Scan for the cell matching the given text and deliver its (X, Y) coordinate at center. 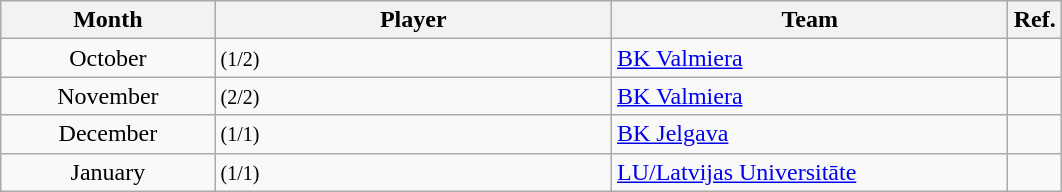
October (108, 58)
LU/Latvijas Universitāte (809, 172)
(2/2) (413, 96)
Team (809, 20)
January (108, 172)
December (108, 134)
Ref. (1035, 20)
Month (108, 20)
(1/2) (413, 58)
November (108, 96)
BK Jelgava (809, 134)
Player (413, 20)
